Identify which cell holds the provided text, then report its [X, Y] central coordinate. 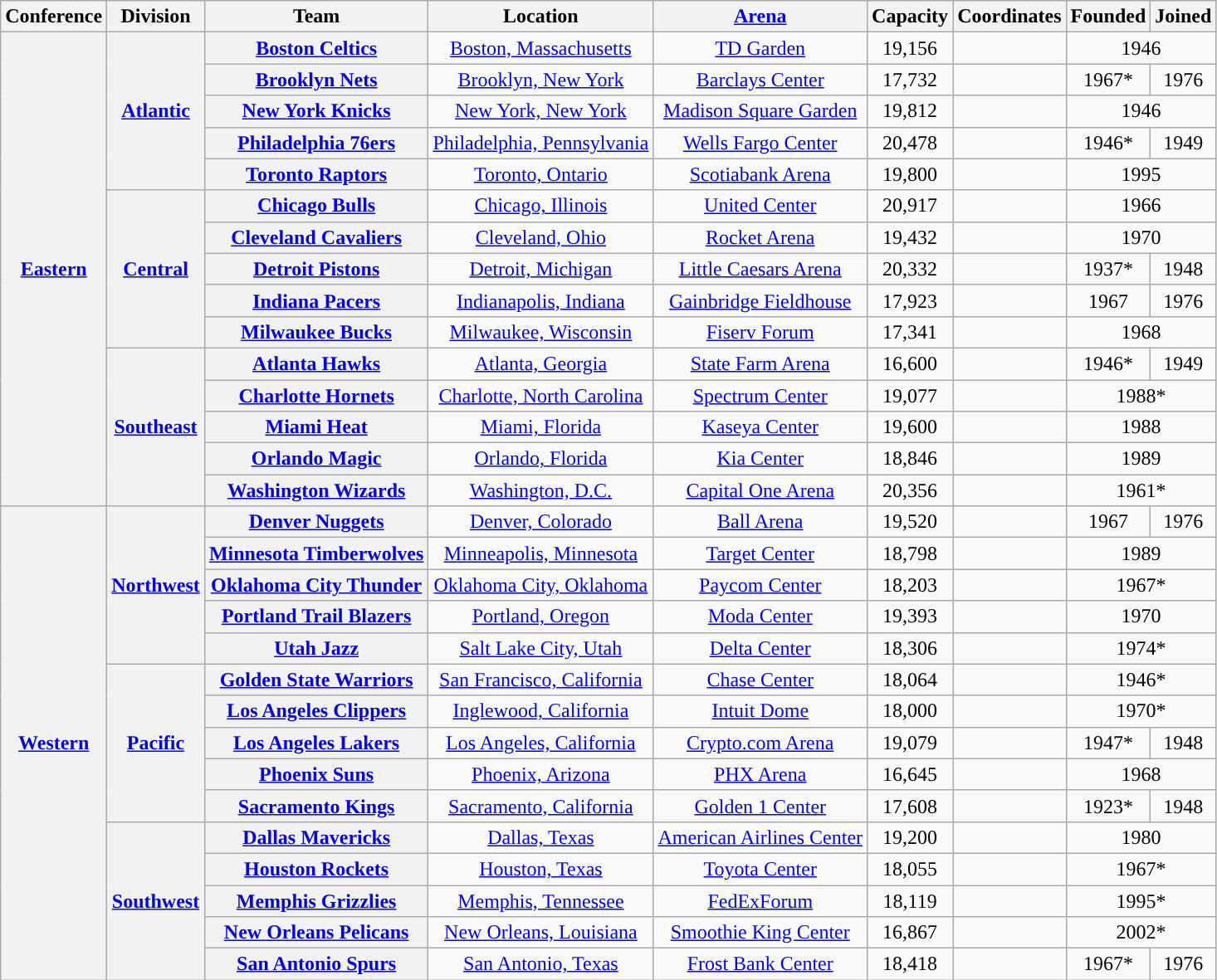
Frost Bank Center [760, 964]
Little Caesars Arena [760, 269]
Indiana Pacers [316, 300]
Capital One Arena [760, 490]
Dallas Mavericks [316, 837]
Minneapolis, Minnesota [541, 553]
Gainbridge Fieldhouse [760, 300]
Inglewood, California [541, 711]
New Orleans, Louisiana [541, 933]
Orlando, Florida [541, 459]
Portland, Oregon [541, 617]
San Francisco, California [541, 680]
Barclays Center [760, 80]
19,393 [910, 617]
Denver, Colorado [541, 522]
Chase Center [760, 680]
Phoenix Suns [316, 774]
Rocket Arena [760, 237]
Team [316, 17]
17,923 [910, 300]
Atlanta Hawks [316, 363]
Salt Lake City, Utah [541, 648]
1966 [1141, 206]
Oklahoma City, Oklahoma [541, 585]
Toronto Raptors [316, 174]
20,917 [910, 206]
Western [54, 744]
Founded [1108, 17]
Denver Nuggets [316, 522]
1995 [1141, 174]
Brooklyn, New York [541, 80]
18,055 [910, 869]
Coordinates [1009, 17]
Central [156, 269]
Charlotte, North Carolina [541, 396]
Detroit, Michigan [541, 269]
Miami Heat [316, 427]
19,077 [910, 396]
Los Angeles Lakers [316, 743]
San Antonio Spurs [316, 964]
16,867 [910, 933]
Milwaukee Bucks [316, 332]
Washington Wizards [316, 490]
Scotiabank Arena [760, 174]
Sacramento Kings [316, 806]
Pacific [156, 743]
1988 [1141, 427]
Minnesota Timberwolves [316, 553]
Orlando Magic [316, 459]
17,341 [910, 332]
San Antonio, Texas [541, 964]
20,356 [910, 490]
Target Center [760, 553]
Smoothie King Center [760, 933]
Delta Center [760, 648]
Washington, D.C. [541, 490]
19,600 [910, 427]
19,156 [910, 48]
Division [156, 17]
Los Angeles, California [541, 743]
Capacity [910, 17]
19,812 [910, 111]
Houston, Texas [541, 869]
Wells Fargo Center [760, 143]
Joined [1184, 17]
Paycom Center [760, 585]
Philadelphia, Pennsylvania [541, 143]
19,800 [910, 174]
Oklahoma City Thunder [316, 585]
Golden State Warriors [316, 680]
Chicago, Illinois [541, 206]
18,000 [910, 711]
United Center [760, 206]
18,306 [910, 648]
Cleveland Cavaliers [316, 237]
Indianapolis, Indiana [541, 300]
Sacramento, California [541, 806]
Los Angeles Clippers [316, 711]
American Airlines Center [760, 837]
2002* [1141, 933]
Boston Celtics [316, 48]
19,079 [910, 743]
18,798 [910, 553]
Fiserv Forum [760, 332]
Northwest [156, 585]
1995* [1141, 900]
Philadelphia 76ers [316, 143]
19,200 [910, 837]
Spectrum Center [760, 396]
New Orleans Pelicans [316, 933]
Conference [54, 17]
1937* [1108, 269]
Detroit Pistons [316, 269]
TD Garden [760, 48]
Eastern [54, 269]
Brooklyn Nets [316, 80]
Southwest [156, 900]
1923* [1108, 806]
17,608 [910, 806]
19,432 [910, 237]
Memphis, Tennessee [541, 900]
Utah Jazz [316, 648]
1947* [1108, 743]
19,520 [910, 522]
18,418 [910, 964]
Ball Arena [760, 522]
18,064 [910, 680]
Intuit Dome [760, 711]
PHX Arena [760, 774]
Atlanta, Georgia [541, 363]
Moda Center [760, 617]
Milwaukee, Wisconsin [541, 332]
Atlantic [156, 111]
Southeast [156, 427]
FedExForum [760, 900]
Location [541, 17]
New York Knicks [316, 111]
Portland Trail Blazers [316, 617]
Cleveland, Ohio [541, 237]
Toronto, Ontario [541, 174]
1980 [1141, 837]
Charlotte Hornets [316, 396]
1988* [1141, 396]
Crypto.com Arena [760, 743]
Kia Center [760, 459]
Madison Square Garden [760, 111]
18,203 [910, 585]
Golden 1 Center [760, 806]
Miami, Florida [541, 427]
Kaseya Center [760, 427]
20,332 [910, 269]
1961* [1141, 490]
Memphis Grizzlies [316, 900]
Arena [760, 17]
Chicago Bulls [316, 206]
16,600 [910, 363]
New York, New York [541, 111]
1970* [1141, 711]
18,846 [910, 459]
18,119 [910, 900]
Dallas, Texas [541, 837]
State Farm Arena [760, 363]
Phoenix, Arizona [541, 774]
20,478 [910, 143]
Boston, Massachusetts [541, 48]
Toyota Center [760, 869]
Houston Rockets [316, 869]
16,645 [910, 774]
17,732 [910, 80]
1974* [1141, 648]
